Scan for the cell matching the given text and deliver its [x, y] coordinate at center. 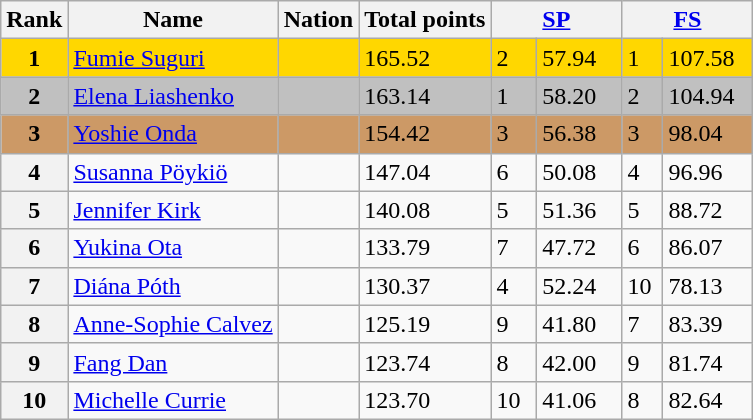
57.94 [580, 58]
Fumie Suguri [173, 58]
50.08 [580, 172]
123.70 [425, 400]
81.74 [708, 362]
Michelle Currie [173, 400]
107.58 [708, 58]
41.06 [580, 400]
Fang Dan [173, 362]
88.72 [708, 210]
Yoshie Onda [173, 134]
41.80 [580, 324]
Elena Liashenko [173, 96]
47.72 [580, 248]
125.19 [425, 324]
42.00 [580, 362]
Diána Póth [173, 286]
SP [556, 20]
52.24 [580, 286]
FS [688, 20]
56.38 [580, 134]
83.39 [708, 324]
133.79 [425, 248]
86.07 [708, 248]
154.42 [425, 134]
78.13 [708, 286]
Total points [425, 20]
165.52 [425, 58]
140.08 [425, 210]
Susanna Pöykiö [173, 172]
147.04 [425, 172]
Jennifer Kirk [173, 210]
98.04 [708, 134]
Anne-Sophie Calvez [173, 324]
82.64 [708, 400]
Nation [318, 20]
123.74 [425, 362]
96.96 [708, 172]
Yukina Ota [173, 248]
104.94 [708, 96]
163.14 [425, 96]
Rank [34, 20]
58.20 [580, 96]
51.36 [580, 210]
Name [173, 20]
130.37 [425, 286]
